Pinpoint the cell where the given text exists, returning its (X, Y) midpoint coordinate. 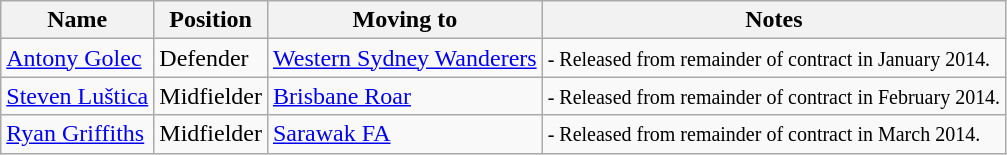
Sarawak FA (404, 134)
- Released from remainder of contract in March 2014. (774, 134)
Western Sydney Wanderers (404, 58)
Antony Golec (78, 58)
- Released from remainder of contract in February 2014. (774, 96)
Brisbane Roar (404, 96)
Position (211, 20)
Ryan Griffiths (78, 134)
- Released from remainder of contract in January 2014. (774, 58)
Notes (774, 20)
Defender (211, 58)
Moving to (404, 20)
Name (78, 20)
Steven Luštica (78, 96)
